From the cell containing the given text, extract its center point as (x, y) coordinate. 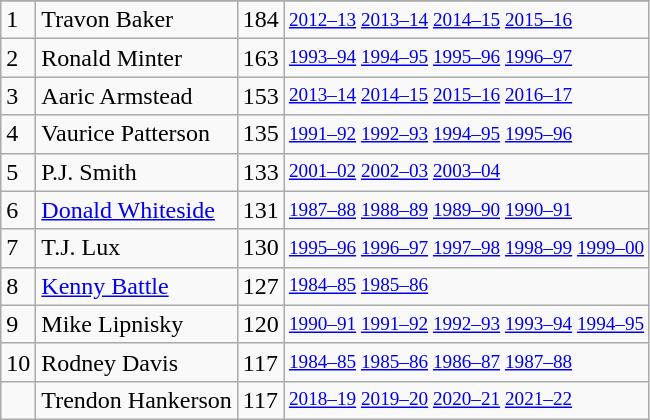
Rodney Davis (136, 362)
8 (18, 286)
2 (18, 58)
Vaurice Patterson (136, 134)
Trendon Hankerson (136, 400)
2012–13 2013–14 2014–15 2015–16 (466, 20)
130 (260, 248)
4 (18, 134)
127 (260, 286)
131 (260, 210)
Kenny Battle (136, 286)
1995–96 1996–97 1997–98 1998–99 1999–00 (466, 248)
10 (18, 362)
6 (18, 210)
5 (18, 172)
1 (18, 20)
1984–85 1985–86 (466, 286)
1987–88 1988–89 1989–90 1990–91 (466, 210)
120 (260, 324)
3 (18, 96)
P.J. Smith (136, 172)
Donald Whiteside (136, 210)
Mike Lipnisky (136, 324)
Ronald Minter (136, 58)
2018–19 2019–20 2020–21 2021–22 (466, 400)
153 (260, 96)
7 (18, 248)
1993–94 1994–95 1995–96 1996–97 (466, 58)
163 (260, 58)
2013–14 2014–15 2015–16 2016–17 (466, 96)
Aaric Armstead (136, 96)
Travon Baker (136, 20)
184 (260, 20)
2001–02 2002–03 2003–04 (466, 172)
1991–92 1992–93 1994–95 1995–96 (466, 134)
1984–85 1985–86 1986–87 1987–88 (466, 362)
133 (260, 172)
9 (18, 324)
135 (260, 134)
T.J. Lux (136, 248)
1990–91 1991–92 1992–93 1993–94 1994–95 (466, 324)
